Find where the given text appears and provide that cell's center as (X, Y) coordinate. 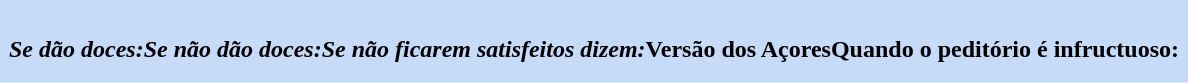
Se dão doces:Se não dão doces:Se não ficarem satisfeitos dizem:Versão dos AçoresQuando o peditório é infructuoso: (594, 36)
